Provide the [x, y] coordinate of the cell's center where the given text is located.  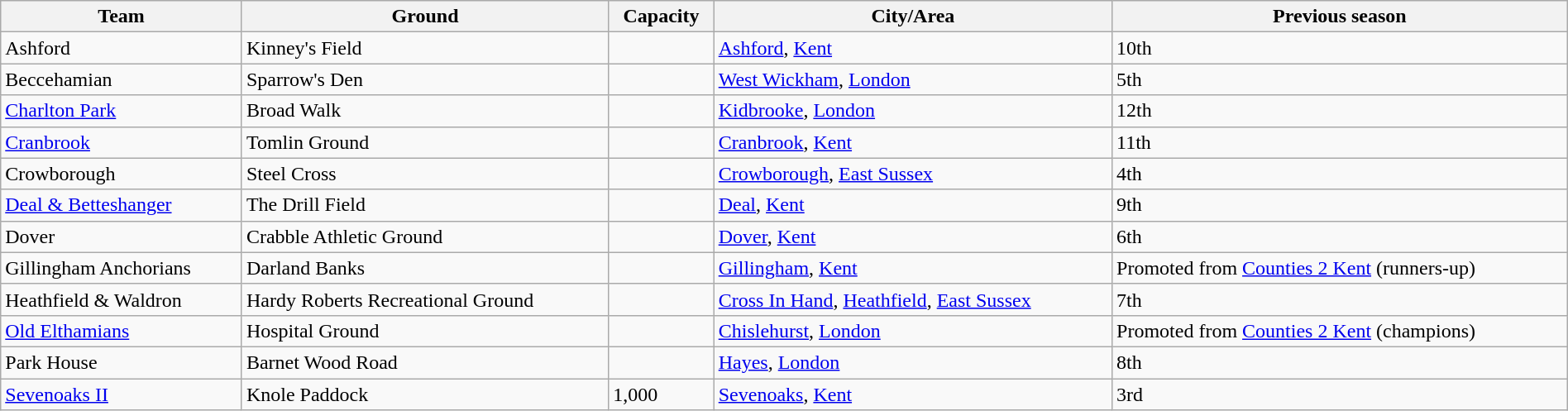
Hospital Ground [425, 331]
7th [1340, 299]
Promoted from Counties 2 Kent (champions) [1340, 331]
Cranbrook [122, 142]
Old Elthamians [122, 331]
Team [122, 17]
8th [1340, 362]
The Drill Field [425, 205]
Cross In Hand, Heathfield, East Sussex [913, 299]
Hayes, London [913, 362]
Crowborough [122, 174]
Sparrow's Den [425, 79]
City/Area [913, 17]
Capacity [662, 17]
Sevenoaks II [122, 394]
9th [1340, 205]
Darland Banks [425, 268]
Dover [122, 237]
Crowborough, East Sussex [913, 174]
Gillingham Anchorians [122, 268]
Steel Cross [425, 174]
Previous season [1340, 17]
Tomlin Ground [425, 142]
Sevenoaks, Kent [913, 394]
Deal, Kent [913, 205]
Knole Paddock [425, 394]
Beccehamian [122, 79]
Ashford, Kent [913, 48]
Heathfield & Waldron [122, 299]
10th [1340, 48]
Park House [122, 362]
3rd [1340, 394]
Crabble Athletic Ground [425, 237]
Kinney's Field [425, 48]
12th [1340, 111]
5th [1340, 79]
Charlton Park [122, 111]
West Wickham, London [913, 79]
Chislehurst, London [913, 331]
Barnet Wood Road [425, 362]
Broad Walk [425, 111]
Hardy Roberts Recreational Ground [425, 299]
Kidbrooke, London [913, 111]
Promoted from Counties 2 Kent (runners-up) [1340, 268]
6th [1340, 237]
Cranbrook, Kent [913, 142]
Ground [425, 17]
4th [1340, 174]
Ashford [122, 48]
Dover, Kent [913, 237]
11th [1340, 142]
Deal & Betteshanger [122, 205]
1,000 [662, 394]
Gillingham, Kent [913, 268]
